Identify which cell holds the provided text, then report its (x, y) central coordinate. 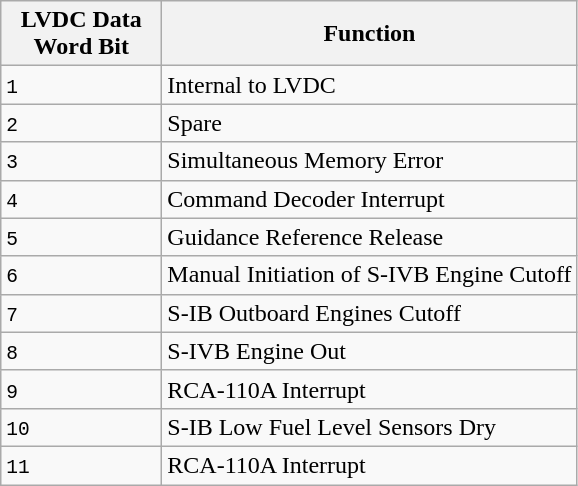
5 (82, 237)
7 (82, 313)
LVDC Data Word Bit (82, 34)
Manual Initiation of S-IVB Engine Cutoff (370, 275)
Spare (370, 123)
6 (82, 275)
Internal to LVDC (370, 85)
4 (82, 199)
Function (370, 34)
9 (82, 389)
S-IB Outboard Engines Cutoff (370, 313)
1 (82, 85)
2 (82, 123)
11 (82, 465)
S-IVB Engine Out (370, 351)
10 (82, 427)
S-IB Low Fuel Level Sensors Dry (370, 427)
Guidance Reference Release (370, 237)
8 (82, 351)
Command Decoder Interrupt (370, 199)
3 (82, 161)
Simultaneous Memory Error (370, 161)
